For the text-containing cell, return its midpoint in [x, y] coordinate format. 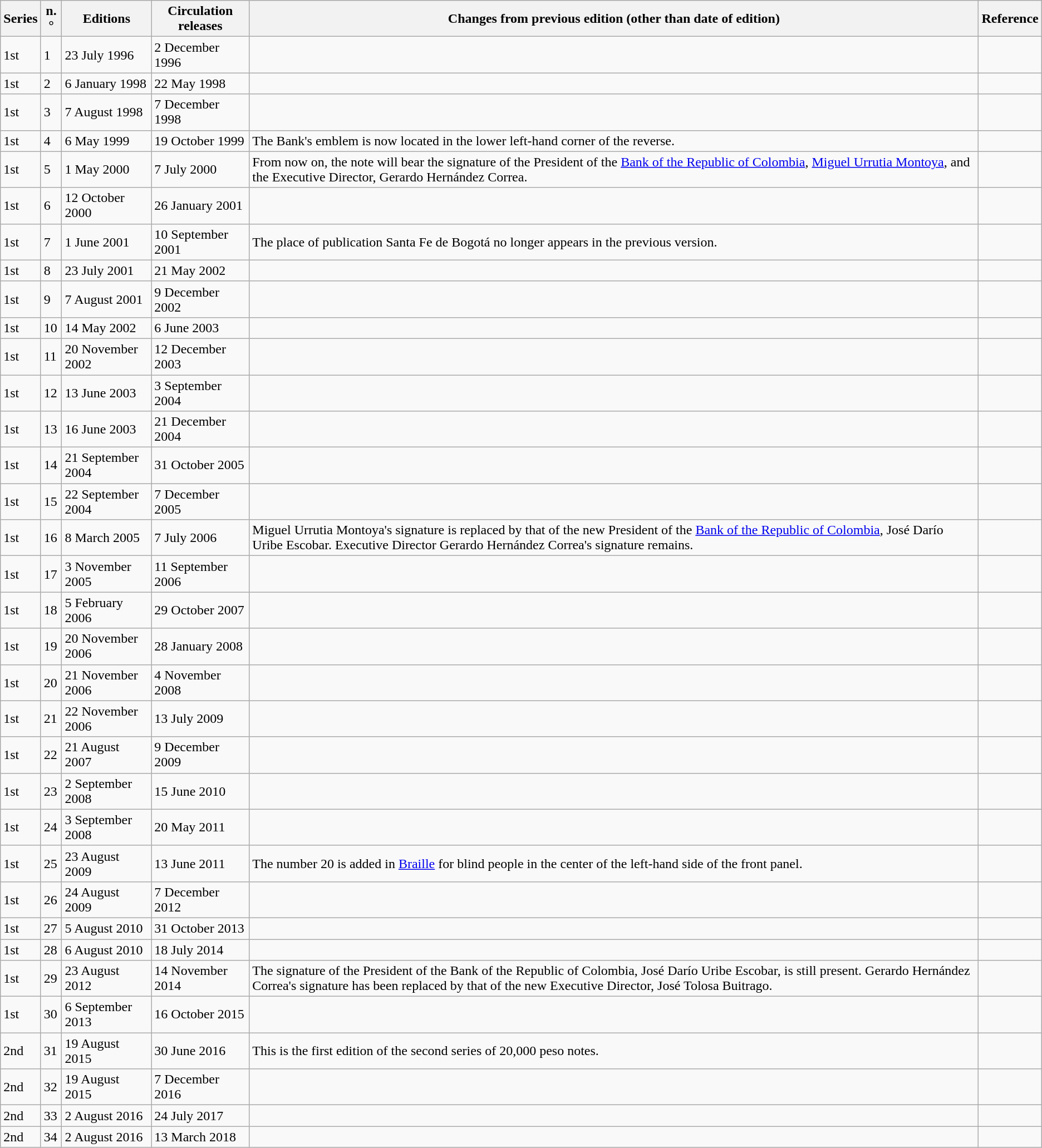
23 August 2009 [107, 864]
The place of publication Santa Fe de Bogotá no longer appears in the previous version. [614, 242]
16 October 2015 [200, 1015]
18 [51, 610]
The number 20 is added in Braille for blind people in the center of the left-hand side of the front panel. [614, 864]
7 July 2000 [200, 169]
32 [51, 1087]
13 July 2009 [200, 719]
7 December 2012 [200, 899]
23 [51, 791]
23 August 2012 [107, 978]
13 [51, 430]
Series [21, 19]
28 January 2008 [200, 647]
31 [51, 1051]
4 [51, 141]
Changes from previous edition (other than date of edition) [614, 19]
21 September 2004 [107, 465]
30 [51, 1015]
20 November 2002 [107, 356]
6 May 1999 [107, 141]
31 October 2013 [200, 928]
8 [51, 270]
16 [51, 538]
33 [51, 1116]
27 [51, 928]
22 November 2006 [107, 719]
1 May 2000 [107, 169]
7 August 2001 [107, 299]
13 June 2003 [107, 393]
21 [51, 719]
28 [51, 950]
29 October 2007 [200, 610]
3 September 2008 [107, 827]
14 May 2002 [107, 328]
25 [51, 864]
21 December 2004 [200, 430]
16 June 2003 [107, 430]
19 October 1999 [200, 141]
26 January 2001 [200, 206]
6 August 2010 [107, 950]
12 [51, 393]
Circulation releases [200, 19]
4 November 2008 [200, 682]
24 August 2009 [107, 899]
10 [51, 328]
14 [51, 465]
15 June 2010 [200, 791]
22 [51, 755]
7 [51, 242]
2 [51, 83]
12 October 2000 [107, 206]
19 [51, 647]
24 July 2017 [200, 1116]
21 November 2006 [107, 682]
22 September 2004 [107, 502]
1 [51, 55]
6 [51, 206]
11 [51, 356]
14 November 2014 [200, 978]
9 [51, 299]
18 July 2014 [200, 950]
22 May 1998 [200, 83]
21 May 2002 [200, 270]
7 December 1998 [200, 112]
7 July 2006 [200, 538]
9 December 2002 [200, 299]
13 June 2011 [200, 864]
11 September 2006 [200, 574]
17 [51, 574]
6 September 2013 [107, 1015]
3 November 2005 [107, 574]
3 September 2004 [200, 393]
15 [51, 502]
8 March 2005 [107, 538]
31 October 2005 [200, 465]
30 June 2016 [200, 1051]
This is the first edition of the second series of 20,000 peso notes. [614, 1051]
5 [51, 169]
5 February 2006 [107, 610]
20 November 2006 [107, 647]
20 May 2011 [200, 827]
7 December 2016 [200, 1087]
7 December 2005 [200, 502]
7 August 1998 [107, 112]
5 August 2010 [107, 928]
34 [51, 1137]
21 August 2007 [107, 755]
n.° [51, 19]
20 [51, 682]
23 July 1996 [107, 55]
1 June 2001 [107, 242]
13 March 2018 [200, 1137]
2 December 1996 [200, 55]
6 June 2003 [200, 328]
23 July 2001 [107, 270]
Editions [107, 19]
3 [51, 112]
26 [51, 899]
24 [51, 827]
12 December 2003 [200, 356]
9 December 2009 [200, 755]
2 September 2008 [107, 791]
10 September 2001 [200, 242]
Reference [1010, 19]
6 January 1998 [107, 83]
29 [51, 978]
The Bank's emblem is now located in the lower left-hand corner of the reverse. [614, 141]
